Find where the given text appears and provide that cell's center as (X, Y) coordinate. 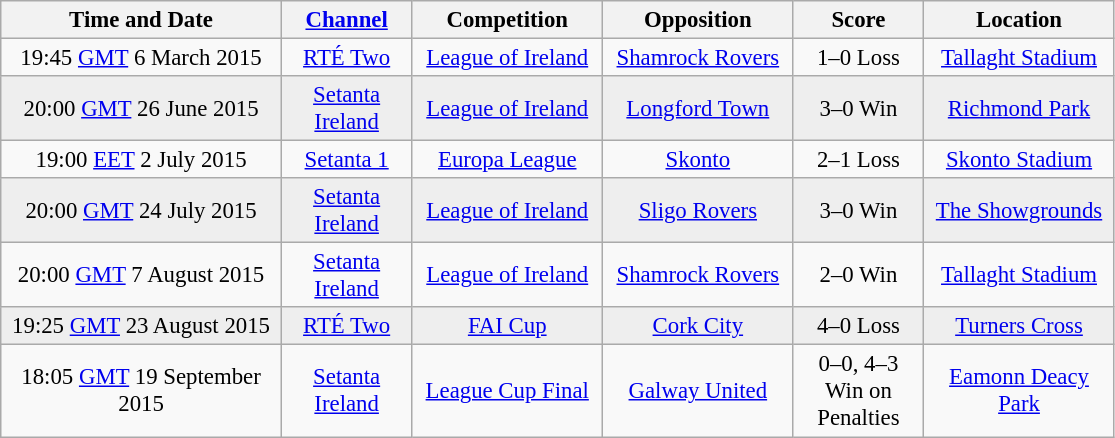
Location (1020, 20)
Eamonn Deacy Park (1020, 391)
Time and Date (142, 20)
Longford Town (698, 108)
Richmond Park (1020, 108)
Sligo Rovers (698, 210)
20:00 GMT 24 July 2015 (142, 210)
20:00 GMT 7 August 2015 (142, 276)
Score (858, 20)
Europa League (508, 160)
Channel (346, 20)
19:25 GMT 23 August 2015 (142, 327)
19:00 EET 2 July 2015 (142, 160)
18:05 GMT 19 September 2015 (142, 391)
Turners Cross (1020, 327)
1–0 Loss (858, 58)
Skonto (698, 160)
Skonto Stadium (1020, 160)
FAI Cup (508, 327)
4–0 Loss (858, 327)
19:45 GMT 6 March 2015 (142, 58)
Opposition (698, 20)
2–0 Win (858, 276)
Galway United (698, 391)
Setanta 1 (346, 160)
20:00 GMT 26 June 2015 (142, 108)
Cork City (698, 327)
League Cup Final (508, 391)
0–0, 4–3 Win on Penalties (858, 391)
Competition (508, 20)
2–1 Loss (858, 160)
The Showgrounds (1020, 210)
